Locate the cell with the specified text and output its [x, y] center coordinate. 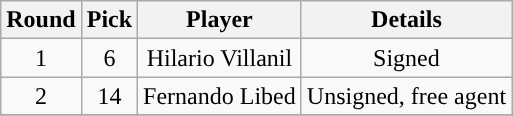
Details [406, 20]
Pick [109, 20]
1 [41, 58]
14 [109, 96]
Round [41, 20]
Unsigned, free agent [406, 96]
6 [109, 58]
Fernando Libed [220, 96]
Hilario Villanil [220, 58]
2 [41, 96]
Signed [406, 58]
Player [220, 20]
